Search for the cell housing the specified text and yield its [X, Y] center coordinate. 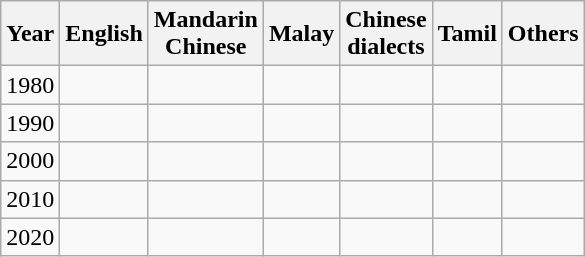
1980 [30, 85]
Year [30, 34]
English [104, 34]
2020 [30, 237]
Tamil [467, 34]
1990 [30, 123]
2000 [30, 161]
Malay [301, 34]
Others [543, 34]
Chinesedialects [386, 34]
MandarinChinese [206, 34]
2010 [30, 199]
